Identify which cell holds the provided text, then report its (X, Y) central coordinate. 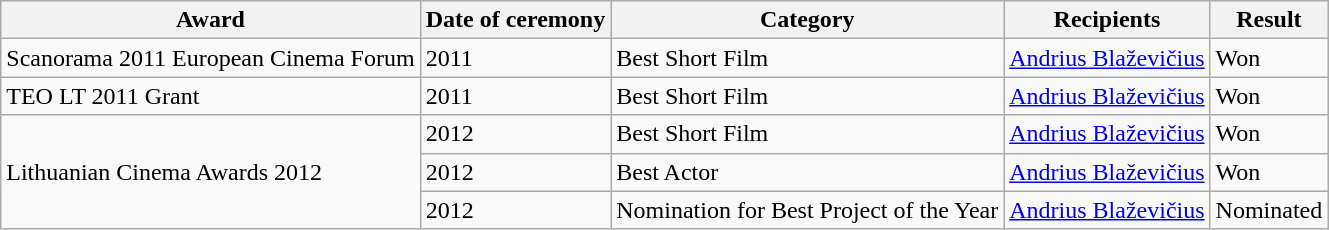
Nominated (1269, 210)
Nomination for Best Project of the Year (808, 210)
Award (210, 20)
Category (808, 20)
TEO LT 2011 Grant (210, 96)
Result (1269, 20)
Recipients (1107, 20)
Best Actor (808, 172)
Date of ceremony (516, 20)
Scanorama 2011 European Cinema Forum (210, 58)
Lithuanian Cinema Awards 2012 (210, 172)
